Provide the [x, y] coordinate of the cell's center where the given text is located.  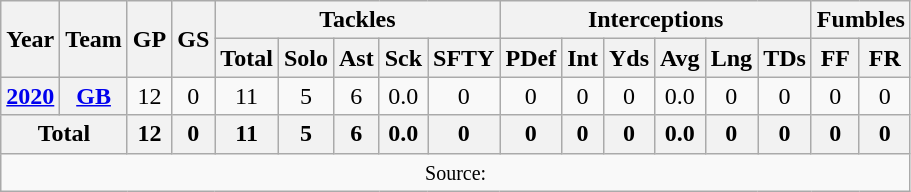
GS [194, 39]
2020 [30, 96]
Year [30, 39]
FF [835, 58]
Tackles [358, 20]
Interceptions [656, 20]
Solo [306, 58]
Lng [731, 58]
PDef [531, 58]
GB [94, 96]
Avg [680, 58]
Yds [628, 58]
SFTY [464, 58]
Team [94, 39]
Sck [403, 58]
Fumbles [860, 20]
Source: [456, 172]
FR [884, 58]
Ast [356, 58]
TDs [785, 58]
Int [583, 58]
GP [149, 39]
